Return the [x, y] coordinate for the center point of the cell that contains the specified text.  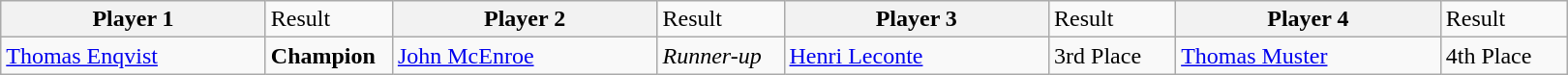
Runner-up [720, 56]
Player 4 [1309, 19]
Thomas Enqvist [134, 56]
4th Place [1504, 56]
Player 3 [917, 19]
Player 2 [525, 19]
Thomas Muster [1309, 56]
3rd Place [1113, 56]
Champion [329, 56]
Henri Leconte [917, 56]
John McEnroe [525, 56]
Player 1 [134, 19]
